Extract the [x, y] coordinate from the center of the cell holding the provided text.  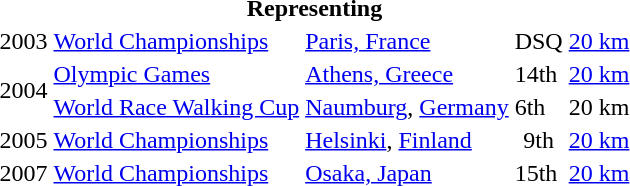
Olympic Games [176, 74]
Athens, Greece [408, 74]
9th [538, 140]
Helsinki, Finland [408, 140]
Paris, France [408, 41]
DSQ [538, 41]
World Race Walking Cup [176, 107]
14th [538, 74]
6th [538, 107]
Naumburg, Germany [408, 107]
